Capture the cell that displays the provided text and extract its (x, y) central coordinate. 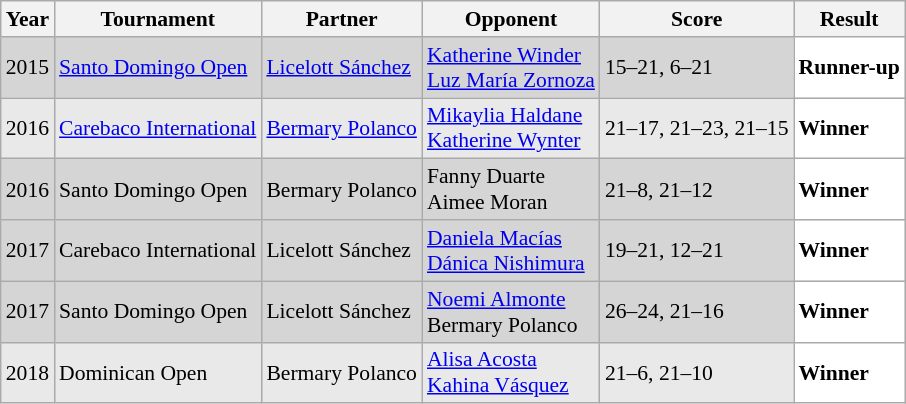
Partner (342, 19)
Alisa Acosta Kahina Vásquez (511, 372)
Mikaylia Haldane Katherine Wynter (511, 128)
21–6, 21–10 (697, 372)
15–21, 6–21 (697, 68)
21–8, 21–12 (697, 190)
2015 (28, 68)
21–17, 21–23, 21–15 (697, 128)
Result (850, 19)
Noemi Almonte Bermary Polanco (511, 312)
19–21, 12–21 (697, 250)
Tournament (158, 19)
Runner-up (850, 68)
Opponent (511, 19)
26–24, 21–16 (697, 312)
Katherine Winder Luz María Zornoza (511, 68)
Daniela Macías Dánica Nishimura (511, 250)
Year (28, 19)
Dominican Open (158, 372)
Fanny Duarte Aimee Moran (511, 190)
2018 (28, 372)
Score (697, 19)
